Search for the cell housing the specified text and yield its (X, Y) center coordinate. 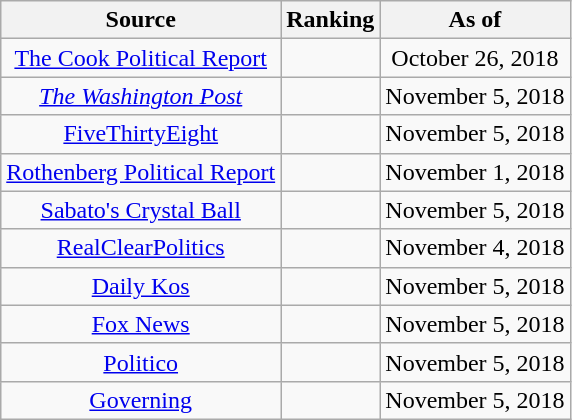
Fox News (141, 324)
November 4, 2018 (475, 248)
As of (475, 20)
Rothenberg Political Report (141, 172)
The Cook Political Report (141, 58)
Politico (141, 362)
November 1, 2018 (475, 172)
October 26, 2018 (475, 58)
FiveThirtyEight (141, 134)
Sabato's Crystal Ball (141, 210)
Source (141, 20)
Governing (141, 400)
The Washington Post (141, 96)
Daily Kos (141, 286)
RealClearPolitics (141, 248)
Ranking (330, 20)
